From the cell containing the given text, extract its center point as (X, Y) coordinate. 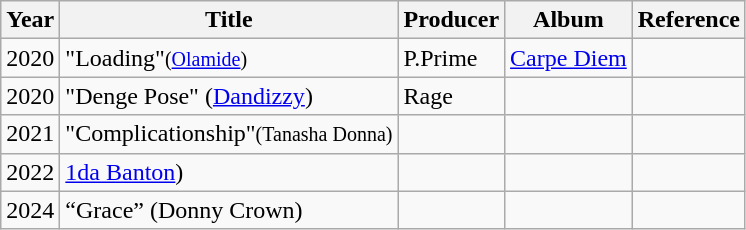
Year (30, 20)
"Denge Pose" (Dandizzy) (229, 96)
2022 (30, 172)
Reference (688, 20)
1da Banton) (229, 172)
Rage (452, 96)
Album (569, 20)
P.Prime (452, 58)
“Grace” (Donny Crown) (229, 210)
Carpe Diem (569, 58)
Title (229, 20)
2021 (30, 134)
"Loading"(Olamide) (229, 58)
Producer (452, 20)
2024 (30, 210)
"Complicationship"(Tanasha Donna) (229, 134)
